Extract the (x, y) coordinate from the center of the cell holding the provided text.  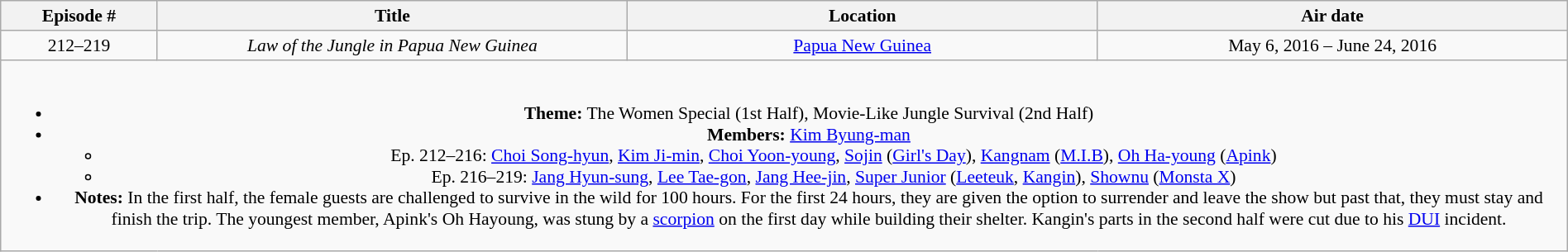
May 6, 2016 – June 24, 2016 (1332, 45)
Papua New Guinea (863, 45)
Title (392, 16)
Episode # (79, 16)
Law of the Jungle in Papua New Guinea (392, 45)
Air date (1332, 16)
Location (863, 16)
212–219 (79, 45)
